Detect which cell encompasses the target text, then output its [X, Y] center coordinate. 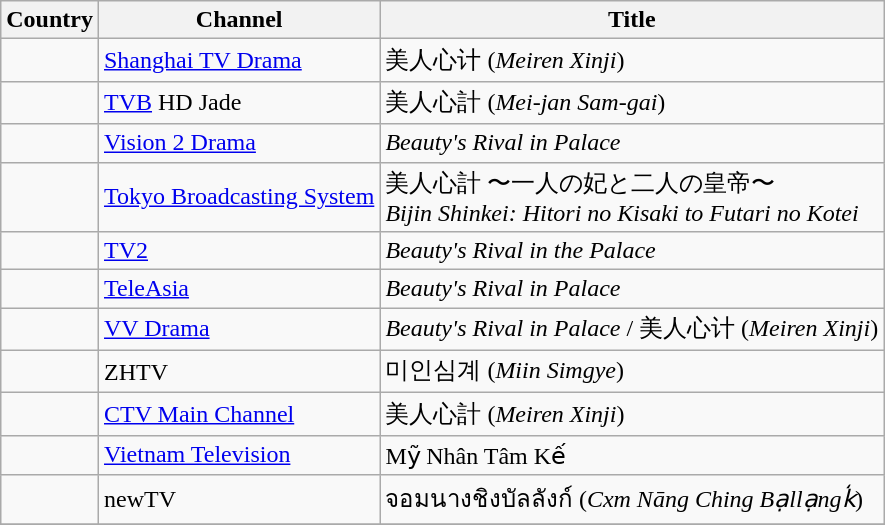
Title [632, 20]
จอมนางชิงบัลลังก์ (Cxm Nāng Ching Bạllạngk̒) [632, 500]
CTV Main Channel [238, 414]
Channel [238, 20]
Country [50, 20]
ZHTV [238, 372]
Beauty's Rival in the Palace [632, 251]
TeleAsia [238, 289]
TV2 [238, 251]
Beauty's Rival in Palace / 美人心计 (Meiren Xinji) [632, 330]
TVB HD Jade [238, 102]
VV Drama [238, 330]
Shanghai TV Drama [238, 60]
Tokyo Broadcasting System [238, 197]
美人心计 (Meiren Xinji) [632, 60]
newTV [238, 500]
美人心計 (Meiren Xinji) [632, 414]
Vietnam Television [238, 455]
Mỹ Nhân Tâm Kế [632, 455]
미인심계 (Miin Simgye) [632, 372]
美人心計 〜一人の妃と二人の皇帝〜Bijin Shinkei: Hitori no Kisaki to Futari no Kotei [632, 197]
Vision 2 Drama [238, 143]
美人心計 (Mei-jan Sam-gai) [632, 102]
